Determine the [X, Y] coordinate at the center of the cell enclosing the given text.  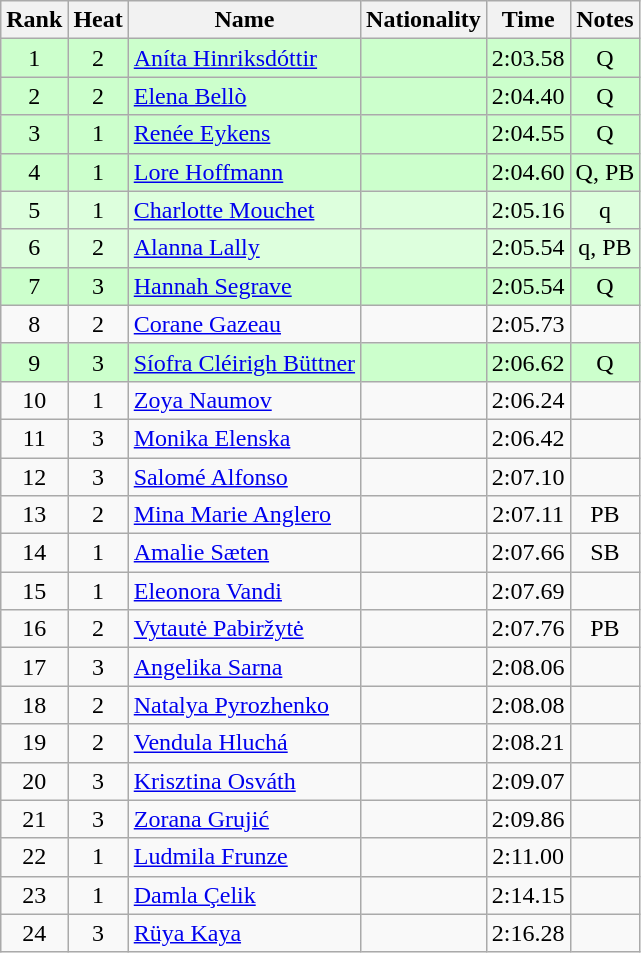
2:05.16 [528, 210]
23 [34, 895]
Notes [605, 20]
24 [34, 933]
Lore Hoffmann [244, 172]
Name [244, 20]
2:07.11 [528, 515]
Q, PB [605, 172]
2:06.42 [528, 438]
Damla Çelik [244, 895]
13 [34, 515]
Heat [98, 20]
Time [528, 20]
2:09.86 [528, 819]
Vytautė Pabiržytė [244, 629]
Monika Elenska [244, 438]
2:08.08 [528, 705]
Corane Gazeau [244, 324]
2:06.62 [528, 362]
8 [34, 324]
7 [34, 286]
2:03.58 [528, 58]
2:08.21 [528, 743]
19 [34, 743]
14 [34, 553]
5 [34, 210]
Charlotte Mouchet [244, 210]
2:14.15 [528, 895]
2:16.28 [528, 933]
Eleonora Vandi [244, 591]
11 [34, 438]
16 [34, 629]
Aníta Hinriksdóttir [244, 58]
17 [34, 667]
2:07.69 [528, 591]
Alanna Lally [244, 248]
Angelika Sarna [244, 667]
9 [34, 362]
q, PB [605, 248]
Krisztina Osváth [244, 781]
10 [34, 400]
2:06.24 [528, 400]
2:05.73 [528, 324]
Vendula Hluchá [244, 743]
Ludmila Frunze [244, 857]
Hannah Segrave [244, 286]
18 [34, 705]
6 [34, 248]
20 [34, 781]
2:04.55 [528, 134]
Elena Bellò [244, 96]
2:04.40 [528, 96]
Natalya Pyrozhenko [244, 705]
2:09.07 [528, 781]
Mina Marie Anglero [244, 515]
Salomé Alfonso [244, 477]
2:07.76 [528, 629]
Zorana Grujić [244, 819]
2:07.66 [528, 553]
Nationality [424, 20]
Rank [34, 20]
Zoya Naumov [244, 400]
12 [34, 477]
2:04.60 [528, 172]
Amalie Sæten [244, 553]
Síofra Cléirigh Büttner [244, 362]
15 [34, 591]
2:07.10 [528, 477]
2:08.06 [528, 667]
SB [605, 553]
21 [34, 819]
2:11.00 [528, 857]
4 [34, 172]
q [605, 210]
22 [34, 857]
Rüya Kaya [244, 933]
Renée Eykens [244, 134]
